Detect which cell encompasses the target text, then output its (x, y) center coordinate. 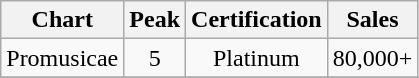
5 (155, 58)
Chart (62, 20)
80,000+ (372, 58)
Sales (372, 20)
Promusicae (62, 58)
Certification (257, 20)
Peak (155, 20)
Platinum (257, 58)
